For the text-containing cell, return its midpoint in (x, y) coordinate format. 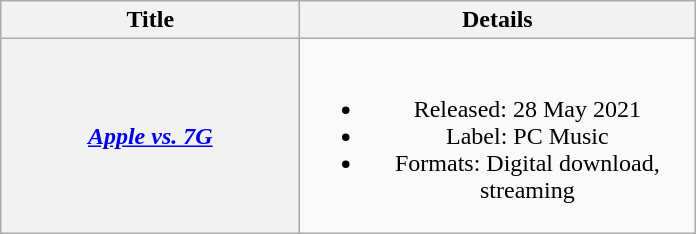
Title (150, 20)
Details (498, 20)
Apple vs. 7G (150, 136)
Released: 28 May 2021Label: PC MusicFormats: Digital download, streaming (498, 136)
